Determine the [x, y] coordinate at the center of the cell enclosing the given text.  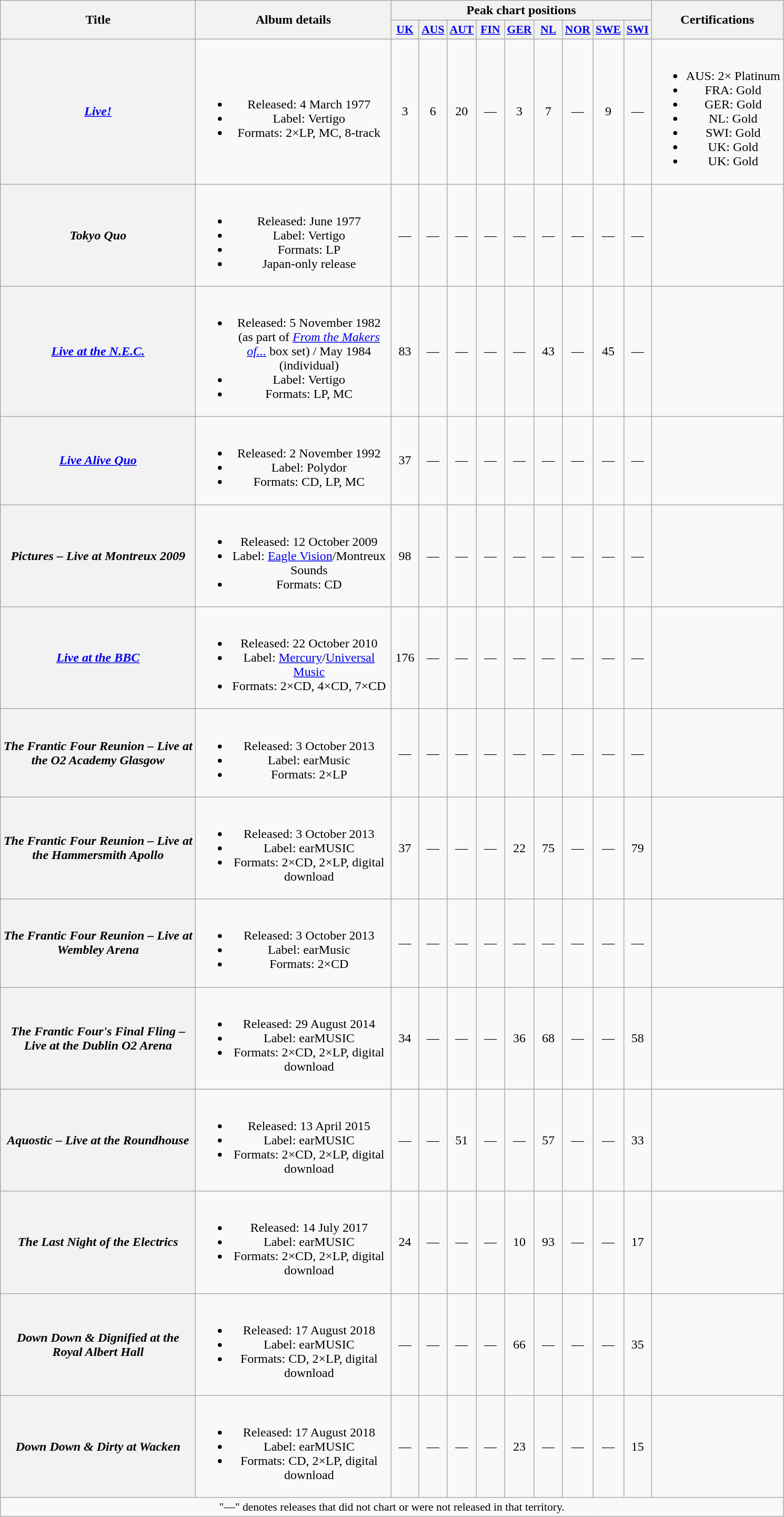
79 [638, 848]
22 [520, 848]
"—" denotes releases that did not chart or were not released in that territory. [392, 1507]
The Frantic Four Reunion – Live at the Hammersmith Apollo [98, 848]
24 [405, 1242]
Released: 5 November 1982 (as part of From the Makers of... box set) / May 1984 (individual)Label: VertigoFormats: LP, MC [294, 352]
58 [638, 1038]
43 [548, 352]
20 [462, 112]
Live Alive Quo [98, 461]
NL [548, 30]
AUT [462, 30]
15 [638, 1446]
The Frantic Four Reunion – Live at the O2 Academy Glasgow [98, 753]
83 [405, 352]
Peak chart positions [521, 11]
7 [548, 112]
Released: 29 August 2014Label: earMUSICFormats: 2×CD, 2×LP, digital download [294, 1038]
Pictures – Live at Montreux 2009 [98, 556]
34 [405, 1038]
98 [405, 556]
Released: June 1977Label: VertigoFormats: LPJapan-only release [294, 235]
Down Down & Dirty at Wacken [98, 1446]
Certifications [717, 20]
93 [548, 1242]
Live! [98, 112]
9 [608, 112]
SWI [638, 30]
Released: 3 October 2013Label: earMusicFormats: 2×CD [294, 943]
Released: 3 October 2013Label: earMusicFormats: 2×LP [294, 753]
Down Down & Dignified at the Royal Albert Hall [98, 1344]
Released: 13 April 2015Label: earMUSICFormats: 2×CD, 2×LP, digital download [294, 1140]
6 [433, 112]
57 [548, 1140]
The Last Night of the Electrics [98, 1242]
33 [638, 1140]
UK [405, 30]
Title [98, 20]
Live at the N.E.C. [98, 352]
Released: 12 October 2009Label: Eagle Vision/Montreux SoundsFormats: CD [294, 556]
AUS [433, 30]
Released: 2 November 1992Label: PolydorFormats: CD, LP, MC [294, 461]
10 [520, 1242]
AUS: 2× PlatinumFRA: GoldGER: GoldNL: GoldSWI: GoldUK: GoldUK: Gold [717, 112]
51 [462, 1140]
Album details [294, 20]
75 [548, 848]
36 [520, 1038]
Released: 22 October 2010Label: Mercury/Universal MusicFormats: 2×CD, 4×CD, 7×CD [294, 658]
176 [405, 658]
Live at the BBC [98, 658]
GER [520, 30]
Released: 4 March 1977Label: VertigoFormats: 2×LP, MC, 8-track [294, 112]
68 [548, 1038]
23 [520, 1446]
The Frantic Four Reunion – Live at Wembley Arena [98, 943]
Released: 3 October 2013Label: earMUSICFormats: 2×CD, 2×LP, digital download [294, 848]
Tokyo Quo [98, 235]
FIN [490, 30]
Released: 14 July 2017Label: earMUSICFormats: 2×CD, 2×LP, digital download [294, 1242]
SWE [608, 30]
The Frantic Four's Final Fling – Live at the Dublin O2 Arena [98, 1038]
35 [638, 1344]
66 [520, 1344]
Aquostic – Live at the Roundhouse [98, 1140]
45 [608, 352]
17 [638, 1242]
NOR [578, 30]
